Search for the cell housing the specified text and yield its (x, y) center coordinate. 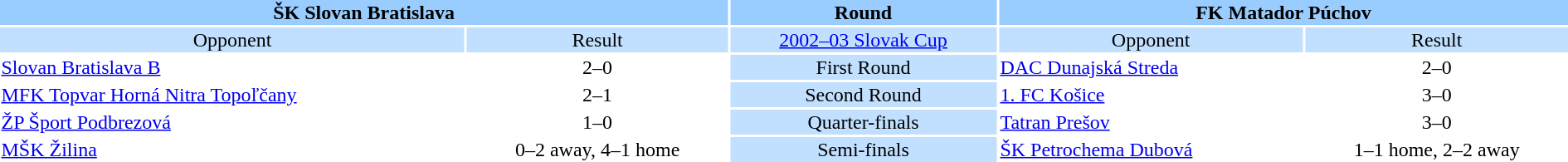
1–1 home, 2–2 away (1437, 150)
Slovan Bratislava B (232, 67)
1–0 (597, 122)
FK Matador Púchov (1283, 12)
Tatran Prešov (1151, 122)
ŠK Slovan Bratislava (363, 12)
First Round (863, 67)
MFK Topvar Horná Nitra Topoľčany (232, 95)
0–2 away, 4–1 home (597, 150)
ŽP Šport Podbrezová (232, 122)
ŠK Petrochema Dubová (1151, 150)
2–1 (597, 95)
DAC Dunajská Streda (1151, 67)
Round (863, 12)
Semi-finals (863, 150)
1. FC Košice (1151, 95)
2002–03 Slovak Cup (863, 40)
Quarter-finals (863, 122)
MŠK Žilina (232, 150)
Second Round (863, 95)
